From the cell containing the given text, extract its center point as (x, y) coordinate. 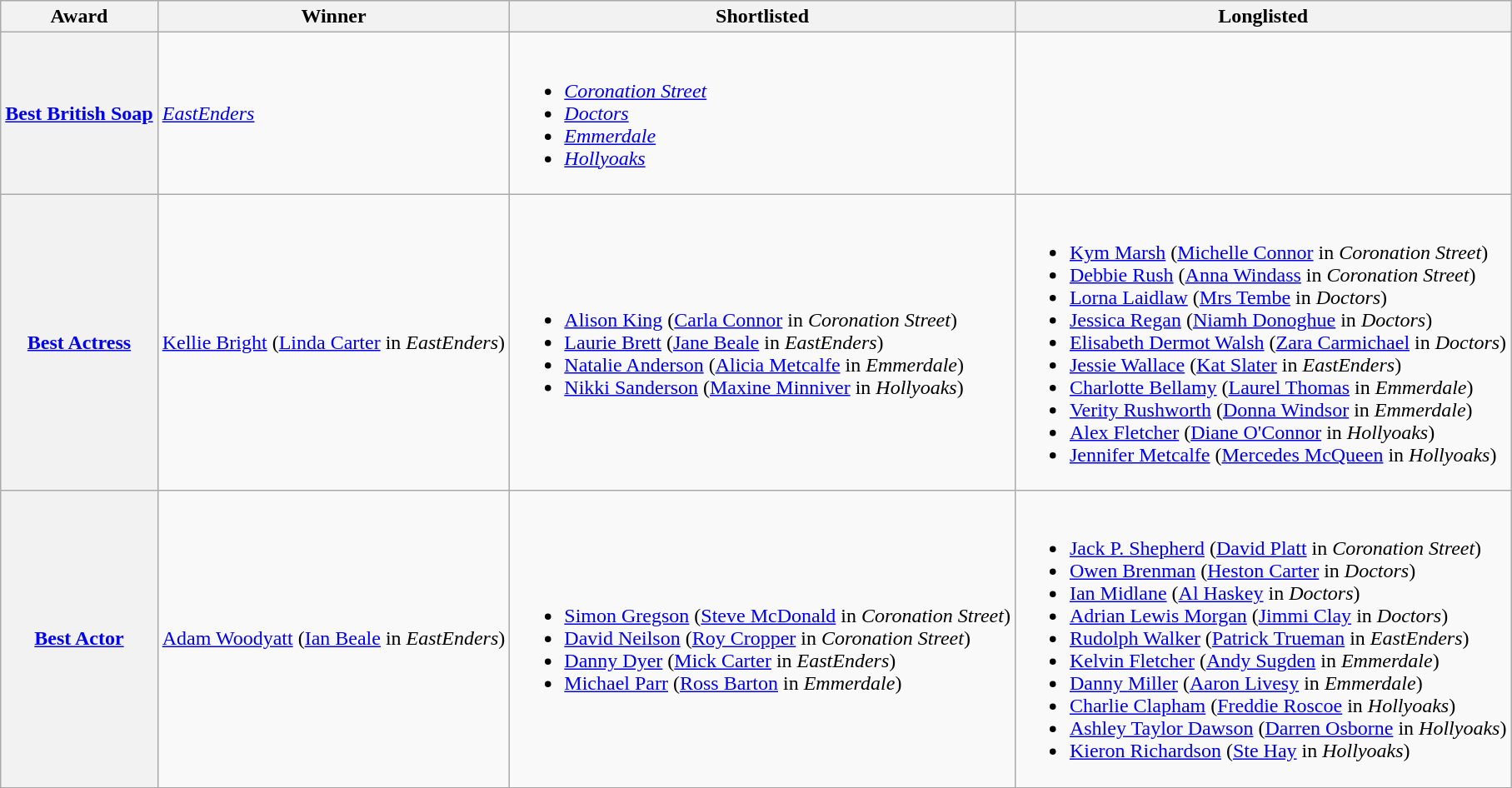
Best Actress (79, 342)
Best Actor (79, 639)
EastEnders (333, 113)
Award (79, 17)
Adam Woodyatt (Ian Beale in EastEnders) (333, 639)
Kellie Bright (Linda Carter in EastEnders) (333, 342)
Winner (333, 17)
Shortlisted (763, 17)
Longlisted (1263, 17)
Coronation StreetDoctorsEmmerdaleHollyoaks (763, 113)
Best British Soap (79, 113)
